From the cell containing the given text, extract its center point as (x, y) coordinate. 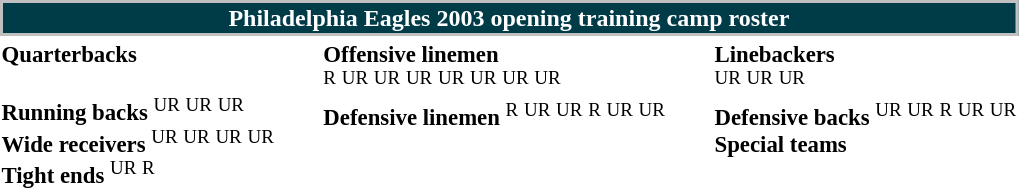
Philadelphia Eagles 2003 opening training camp roster (509, 18)
